Scan for the cell matching the given text and deliver its (x, y) coordinate at center. 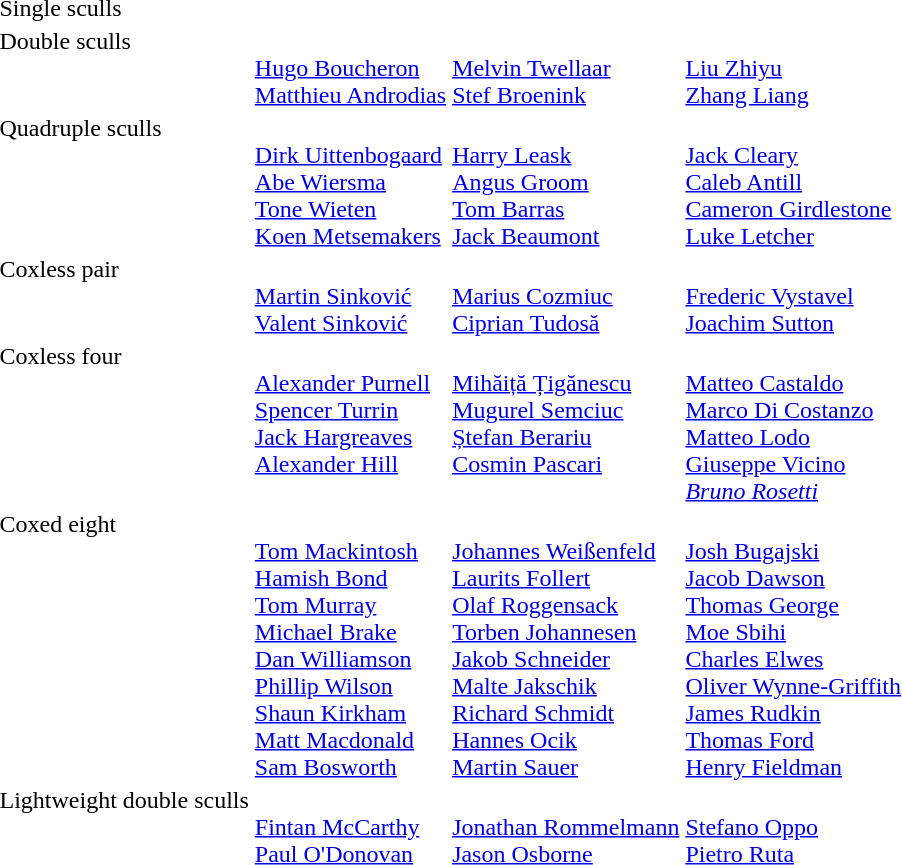
Dirk UittenbogaardAbe WiersmaTone WietenKoen Metsemakers (350, 182)
Johannes WeißenfeldLaurits FollertOlaf RoggensackTorben JohannesenJakob SchneiderMalte JakschikRichard SchmidtHannes OcikMartin Sauer (566, 646)
Alexander PurnellSpencer TurrinJack HargreavesAlexander Hill (350, 424)
Tom MackintoshHamish BondTom MurrayMichael BrakeDan WilliamsonPhillip WilsonShaun KirkhamMatt MacdonaldSam Bosworth (350, 646)
Hugo BoucheronMatthieu Androdias (350, 68)
Martin SinkovićValent Sinković (350, 296)
Mihăiță ȚigănescuMugurel SemciucȘtefan BerariuCosmin Pascari (566, 424)
Harry LeaskAngus GroomTom BarrasJack Beaumont (566, 182)
Marius CozmiucCiprian Tudosă (566, 296)
Melvin TwellaarStef Broenink (566, 68)
